Return the (X, Y) coordinate for the center point of the cell that contains the specified text.  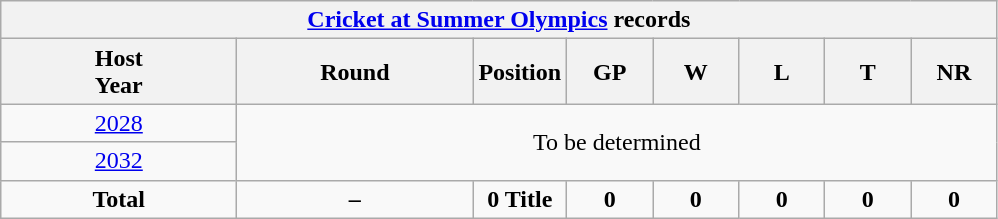
HostYear (119, 72)
2032 (119, 161)
0 Title (520, 199)
W (696, 72)
Cricket at Summer Olympics records (499, 20)
L (782, 72)
To be determined (617, 142)
Position (520, 72)
Round (355, 72)
NR (954, 72)
Total (119, 199)
GP (610, 72)
– (355, 199)
2028 (119, 123)
T (868, 72)
